Find where the given text appears and provide that cell's center as [X, Y] coordinate. 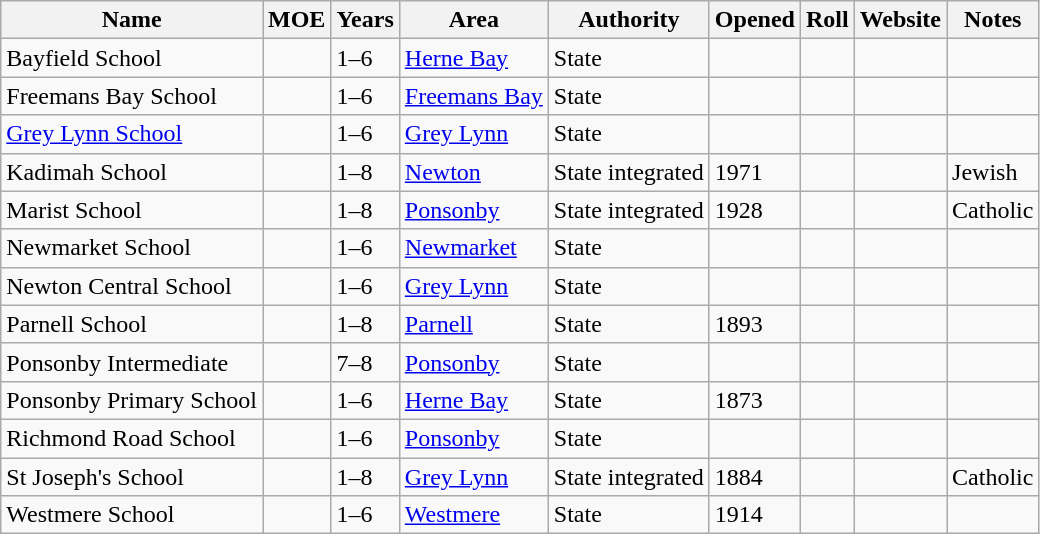
Richmond Road School [132, 438]
Newmarket School [132, 248]
Newmarket [474, 248]
Jewish [993, 172]
Website [900, 20]
1914 [754, 515]
Parnell School [132, 324]
Westmere [474, 515]
1873 [754, 400]
1971 [754, 172]
Notes [993, 20]
1893 [754, 324]
Freemans Bay School [132, 96]
Authority [628, 20]
Kadimah School [132, 172]
Marist School [132, 210]
Ponsonby Primary School [132, 400]
St Joseph's School [132, 477]
1928 [754, 210]
Westmere School [132, 515]
Ponsonby Intermediate [132, 362]
Name [132, 20]
1884 [754, 477]
Bayfield School [132, 58]
Grey Lynn School [132, 134]
Newton [474, 172]
Parnell [474, 324]
Opened [754, 20]
MOE [296, 20]
Roll [827, 20]
Area [474, 20]
Years [365, 20]
Freemans Bay [474, 96]
Newton Central School [132, 286]
7–8 [365, 362]
